Detect which cell encompasses the target text, then output its (x, y) center coordinate. 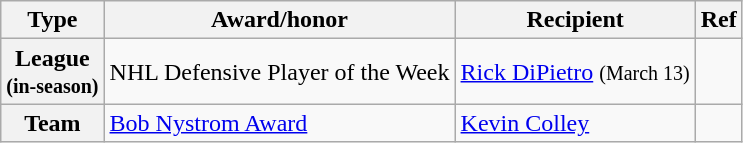
Team (52, 123)
NHL Defensive Player of the Week (280, 72)
Bob Nystrom Award (280, 123)
League(in-season) (52, 72)
Recipient (575, 20)
Award/honor (280, 20)
Ref (718, 20)
Rick DiPietro (March 13) (575, 72)
Kevin Colley (575, 123)
Type (52, 20)
